Extract the (X, Y) coordinate from the center of the cell holding the provided text.  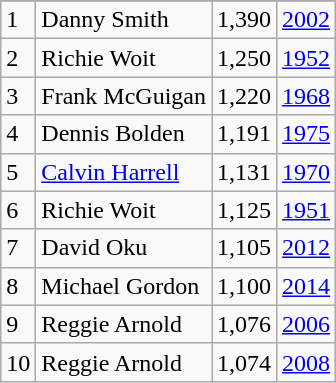
1,191 (244, 134)
1,100 (244, 286)
6 (18, 210)
1 (18, 20)
2006 (306, 324)
1970 (306, 172)
10 (18, 362)
1952 (306, 58)
1,250 (244, 58)
1,220 (244, 96)
4 (18, 134)
3 (18, 96)
1,131 (244, 172)
9 (18, 324)
7 (18, 248)
Frank McGuigan (124, 96)
1,076 (244, 324)
5 (18, 172)
1,074 (244, 362)
Calvin Harrell (124, 172)
1,125 (244, 210)
2014 (306, 286)
Danny Smith (124, 20)
1975 (306, 134)
8 (18, 286)
Michael Gordon (124, 286)
David Oku (124, 248)
1968 (306, 96)
2 (18, 58)
Dennis Bolden (124, 134)
2012 (306, 248)
1951 (306, 210)
2008 (306, 362)
1,105 (244, 248)
1,390 (244, 20)
2002 (306, 20)
